Detect which cell encompasses the target text, then output its (x, y) center coordinate. 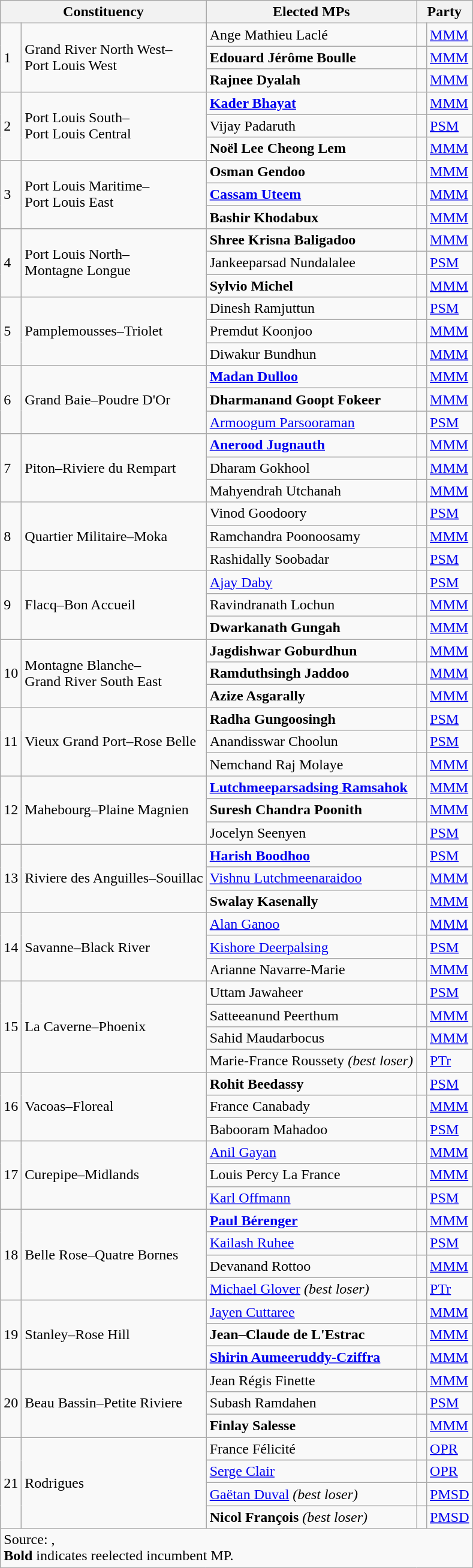
Grand Baie–Poudre D'Or (114, 400)
Quartier Militaire–Moka (114, 536)
Mahyendrah Utchanah (311, 491)
Devanand Rottoo (311, 1266)
2 (11, 126)
Rodrigues (114, 1483)
Nemchand Raj Molaye (311, 765)
Dinesh Ramjuttun (311, 309)
Vieux Grand Port–Rose Belle (114, 742)
Lutchmeeparsadsing Ramsahok (311, 787)
6 (11, 400)
4 (11, 262)
7 (11, 468)
Vijay Padaruth (311, 126)
9 (11, 605)
Gaëtan Duval (best loser) (311, 1494)
19 (11, 1334)
Riviere des Anguilles–Souillac (114, 878)
Flacq–Bon Accueil (114, 605)
Alan Ganoo (311, 924)
Swalay Kasenally (311, 901)
1 (11, 58)
Uttam Jawaheer (311, 992)
Arianne Navarre-Marie (311, 969)
Jankeeparsad Nundalalee (311, 262)
Constituency (103, 12)
Sahid Maudarbocus (311, 1038)
Osman Gendoo (311, 171)
France Félicité (311, 1449)
3 (11, 194)
Noël Lee Cheong Lem (311, 149)
Savanne–Black River (114, 947)
Bashir Khodabux (311, 217)
Jayen Cuttaree (311, 1312)
12 (11, 810)
Vacoas–Floreal (114, 1107)
Belle Rose–Quatre Bornes (114, 1255)
Kailash Ruhee (311, 1243)
Shirin Aumeeruddy-Cziffra (311, 1357)
Dharmanand Goopt Fokeer (311, 400)
Louis Percy La France (311, 1175)
Rashidally Soobadar (311, 559)
Satteeanund Peerthum (311, 1016)
Madan Dulloo (311, 377)
Anerood Jugnauth (311, 445)
Subash Ramdahen (311, 1403)
15 (11, 1026)
Michael Glover (best loser) (311, 1289)
Party (444, 12)
10 (11, 673)
Jagdishwar Goburdhun (311, 650)
Rajnee Dyalah (311, 80)
Serge Clair (311, 1472)
16 (11, 1107)
Elected MPs (311, 12)
Port Louis North–Montagne Longue (114, 262)
8 (11, 536)
Vishnu Lutchmeenaraidoo (311, 878)
Karl Offmann (311, 1198)
Armoogum Parsooraman (311, 422)
Suresh Chandra Poonith (311, 810)
Vinod Goodoory (311, 513)
Dharam Gokhool (311, 468)
20 (11, 1403)
Harish Boodhoo (311, 856)
Babooram Mahadoo (311, 1129)
Port Louis Maritime–Port Louis East (114, 194)
5 (11, 331)
Beau Bassin–Petite Riviere (114, 1403)
Jean–Claude de L'Estrac (311, 1334)
Port Louis South–Port Louis Central (114, 126)
Anandisswar Choolun (311, 742)
11 (11, 742)
17 (11, 1175)
Jocelyn Seenyen (311, 833)
Radha Gungoosingh (311, 719)
Ramduthsingh Jaddoo (311, 673)
Paul Bérenger (311, 1220)
Premdut Koonjoo (311, 331)
Azize Asgarally (311, 696)
Jean Régis Finette (311, 1380)
Pamplemousses–Triolet (114, 331)
Grand River North West–Port Louis West (114, 58)
France Canabady (311, 1107)
18 (11, 1255)
Curepipe–Midlands (114, 1175)
La Caverne–Phoenix (114, 1026)
Finlay Salesse (311, 1426)
21 (11, 1483)
Shree Krisna Baligadoo (311, 240)
Kader Bhayat (311, 103)
Nicol François (best loser) (311, 1517)
Cassam Uteem (311, 194)
Kishore Deerpalsing (311, 947)
Ravindranath Lochun (311, 605)
Sylvio Michel (311, 286)
Edouard Jérôme Boulle (311, 58)
Anil Gayan (311, 1152)
13 (11, 878)
Piton–Riviere du Rempart (114, 468)
Stanley–Rose Hill (114, 1334)
Ramchandra Poonoosamy (311, 536)
Rohit Beedassy (311, 1084)
Diwakur Bundhun (311, 354)
Marie-France Roussety (best loser) (311, 1061)
Ajay Daby (311, 582)
Source: , Bold indicates reelected incumbent MP. (236, 1548)
Dwarkanath Gungah (311, 627)
Mahebourg–Plaine Magnien (114, 810)
14 (11, 947)
Ange Mathieu Laclé (311, 35)
Montagne Blanche–Grand River South East (114, 673)
